For the text-containing cell, return its midpoint in (x, y) coordinate format. 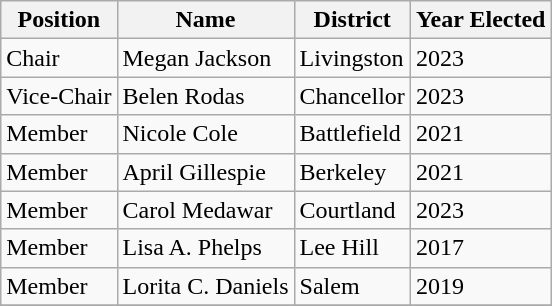
Chancellor (352, 96)
Vice-Chair (59, 96)
Name (206, 20)
Battlefield (352, 134)
Carol Medawar (206, 210)
District (352, 20)
Berkeley (352, 172)
Lee Hill (352, 248)
Salem (352, 286)
Position (59, 20)
Lorita C. Daniels (206, 286)
Lisa A. Phelps (206, 248)
Chair (59, 58)
Megan Jackson (206, 58)
April Gillespie (206, 172)
Belen Rodas (206, 96)
2019 (480, 286)
Year Elected (480, 20)
Courtland (352, 210)
2017 (480, 248)
Livingston (352, 58)
Nicole Cole (206, 134)
